Identify which cell holds the provided text, then report its (X, Y) central coordinate. 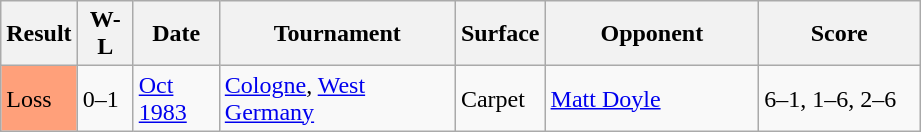
W-L (105, 34)
Result (39, 34)
Score (840, 34)
Cologne, West Germany (337, 98)
Tournament (337, 34)
Matt Doyle (652, 98)
6–1, 1–6, 2–6 (840, 98)
Carpet (500, 98)
Opponent (652, 34)
Oct 1983 (176, 98)
Surface (500, 34)
0–1 (105, 98)
Date (176, 34)
Loss (39, 98)
